Find where the given text appears and provide that cell's center as [x, y] coordinate. 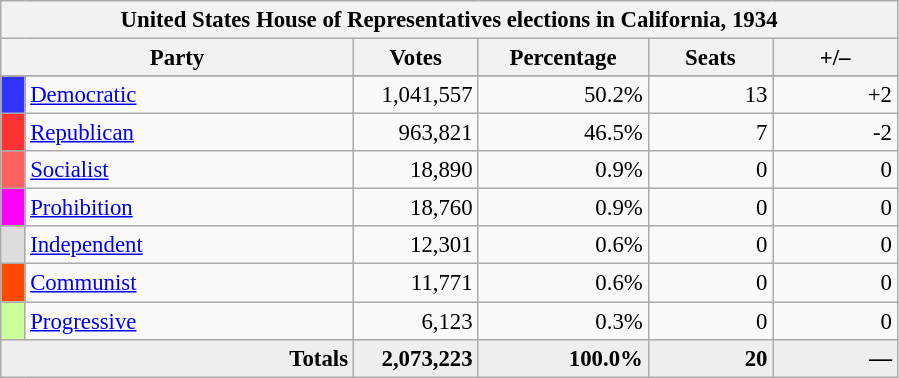
Party [178, 58]
Totals [178, 358]
Democratic [189, 95]
+/– [836, 58]
Socialist [189, 170]
100.0% [563, 358]
+2 [836, 95]
2,073,223 [416, 358]
18,890 [416, 170]
50.2% [563, 95]
13 [710, 95]
963,821 [416, 133]
United States House of Representatives elections in California, 1934 [450, 20]
46.5% [563, 133]
0.3% [563, 321]
18,760 [416, 208]
12,301 [416, 245]
Republican [189, 133]
Prohibition [189, 208]
11,771 [416, 283]
Votes [416, 58]
-2 [836, 133]
6,123 [416, 321]
7 [710, 133]
— [836, 358]
Seats [710, 58]
20 [710, 358]
Progressive [189, 321]
1,041,557 [416, 95]
Percentage [563, 58]
Communist [189, 283]
Independent [189, 245]
